Search for the cell housing the specified text and yield its [x, y] center coordinate. 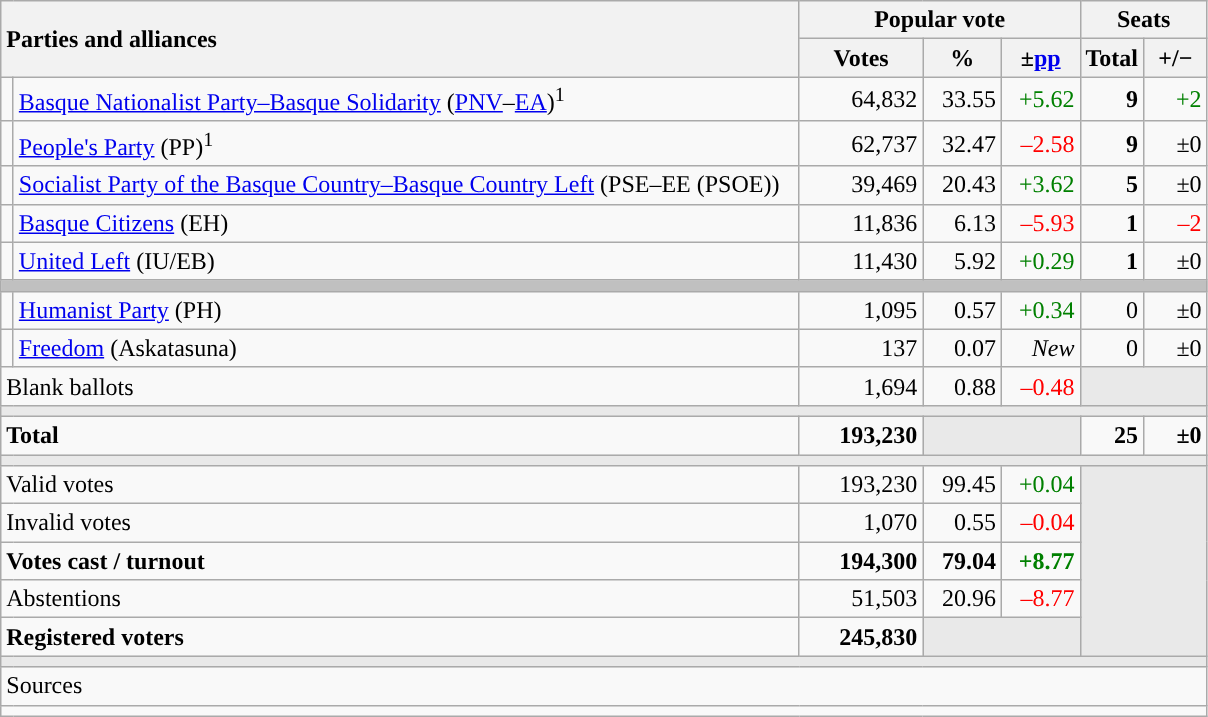
32.47 [962, 144]
–2 [1176, 223]
United Left (IU/EB) [406, 261]
Socialist Party of the Basque Country–Basque Country Left (PSE–EE (PSOE)) [406, 185]
New [1040, 348]
Abstentions [400, 599]
5.92 [962, 261]
Sources [604, 686]
11,430 [861, 261]
20.96 [962, 599]
33.55 [962, 100]
194,300 [861, 561]
Popular vote [940, 20]
62,737 [861, 144]
0.07 [962, 348]
Valid votes [400, 485]
Votes [861, 58]
+5.62 [1040, 100]
1,095 [861, 310]
245,830 [861, 637]
11,836 [861, 223]
0.55 [962, 523]
64,832 [861, 100]
–8.77 [1040, 599]
39,469 [861, 185]
–0.48 [1040, 386]
–0.04 [1040, 523]
6.13 [962, 223]
+3.62 [1040, 185]
Basque Nationalist Party–Basque Solidarity (PNV–EA)1 [406, 100]
–5.93 [1040, 223]
% [962, 58]
1,070 [861, 523]
25 [1112, 435]
99.45 [962, 485]
51,503 [861, 599]
20.43 [962, 185]
0.88 [962, 386]
1,694 [861, 386]
Invalid votes [400, 523]
Parties and alliances [400, 39]
+0.04 [1040, 485]
+8.77 [1040, 561]
Seats [1144, 20]
Registered voters [400, 637]
Blank ballots [400, 386]
±pp [1040, 58]
Basque Citizens (EH) [406, 223]
Humanist Party (PH) [406, 310]
79.04 [962, 561]
Votes cast / turnout [400, 561]
137 [861, 348]
+0.29 [1040, 261]
People's Party (PP)1 [406, 144]
+0.34 [1040, 310]
0.57 [962, 310]
Freedom (Askatasuna) [406, 348]
+/− [1176, 58]
+2 [1176, 100]
–2.58 [1040, 144]
5 [1112, 185]
